From the cell containing the given text, extract its center point as (x, y) coordinate. 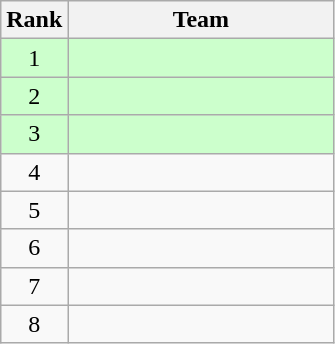
5 (34, 210)
7 (34, 286)
3 (34, 134)
Rank (34, 20)
2 (34, 96)
4 (34, 172)
6 (34, 248)
Team (201, 20)
8 (34, 324)
1 (34, 58)
